Provide the [x, y] coordinate of the cell's center where the given text is located.  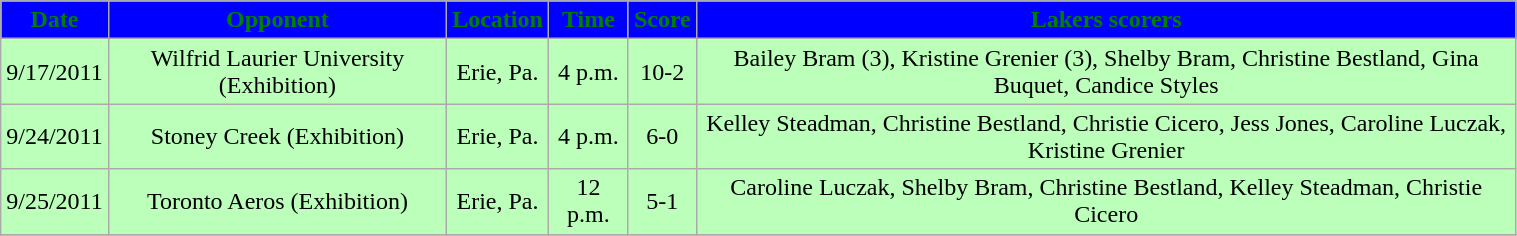
Bailey Bram (3), Kristine Grenier (3), Shelby Bram, Christine Bestland, Gina Buquet, Candice Styles [1106, 72]
Stoney Creek (Exhibition) [277, 136]
12 p.m. [588, 202]
Location [498, 20]
Opponent [277, 20]
9/24/2011 [55, 136]
Wilfrid Laurier University (Exhibition) [277, 72]
Date [55, 20]
Kelley Steadman, Christine Bestland, Christie Cicero, Jess Jones, Caroline Luczak, Kristine Grenier [1106, 136]
9/17/2011 [55, 72]
Toronto Aeros (Exhibition) [277, 202]
9/25/2011 [55, 202]
10-2 [662, 72]
6-0 [662, 136]
Time [588, 20]
5-1 [662, 202]
Score [662, 20]
Caroline Luczak, Shelby Bram, Christine Bestland, Kelley Steadman, Christie Cicero [1106, 202]
Lakers scorers [1106, 20]
